Extract the (X, Y) coordinate from the center of the cell holding the provided text.  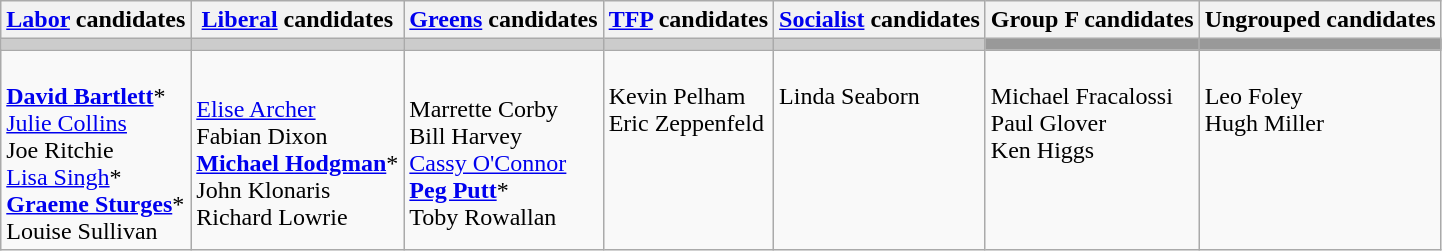
Ungrouped candidates (1320, 20)
Marrette Corby Bill Harvey Cassy O'Connor Peg Putt* Toby Rowallan (504, 150)
TFP candidates (688, 20)
Group F candidates (1092, 20)
Linda Seaborn (880, 150)
Greens candidates (504, 20)
Leo Foley Hugh Miller (1320, 150)
Liberal candidates (298, 20)
David Bartlett* Julie Collins Joe Ritchie Lisa Singh* Graeme Sturges* Louise Sullivan (96, 150)
Socialist candidates (880, 20)
Michael Fracalossi Paul Glover Ken Higgs (1092, 150)
Kevin Pelham Eric Zeppenfeld (688, 150)
Elise Archer Fabian Dixon Michael Hodgman* John Klonaris Richard Lowrie (298, 150)
Labor candidates (96, 20)
